Locate the cell with the specified text and output its (X, Y) center coordinate. 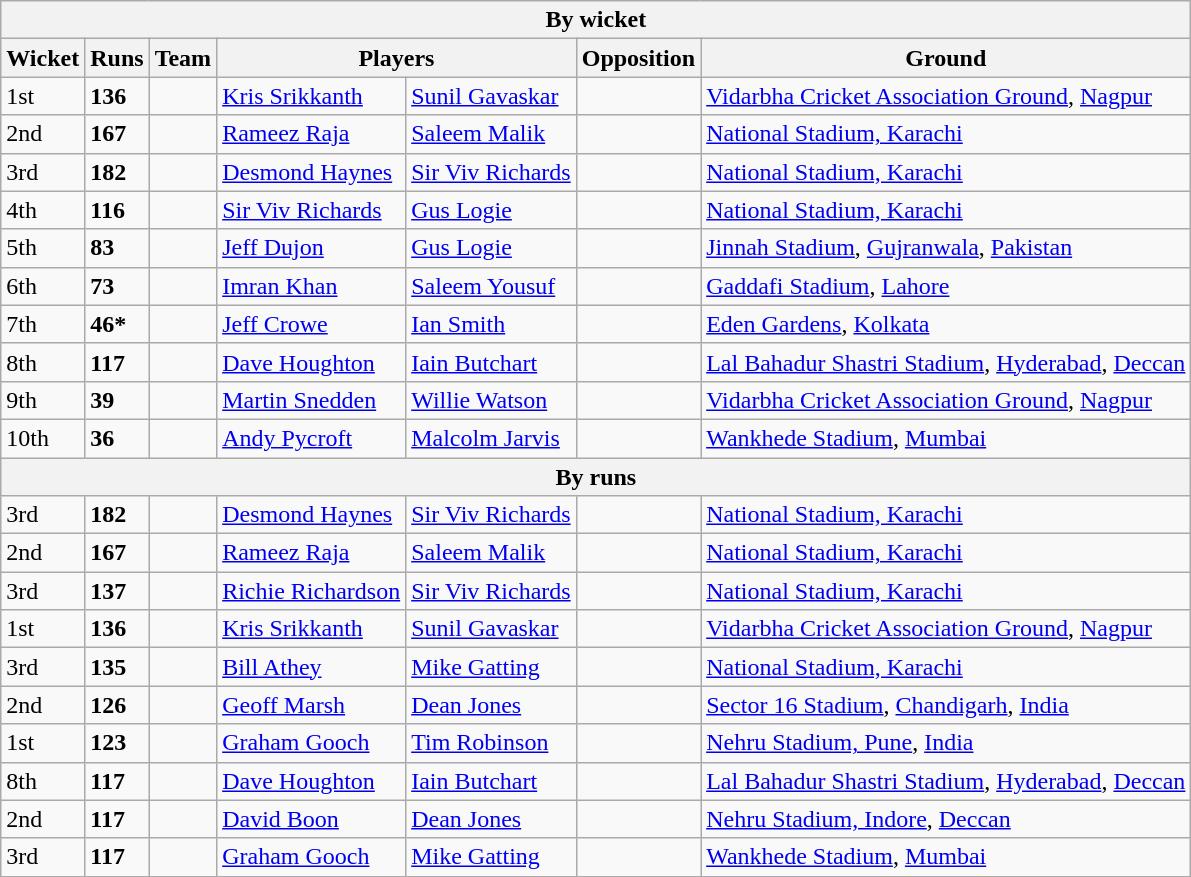
Nehru Stadium, Pune, India (946, 743)
Geoff Marsh (312, 705)
Players (397, 58)
Martin Snedden (312, 400)
Andy Pycroft (312, 438)
Tim Robinson (492, 743)
137 (117, 591)
David Boon (312, 819)
Wicket (43, 58)
Nehru Stadium, Indore, Deccan (946, 819)
Team (183, 58)
By wicket (596, 20)
9th (43, 400)
46* (117, 324)
Runs (117, 58)
5th (43, 248)
Gaddafi Stadium, Lahore (946, 286)
10th (43, 438)
116 (117, 210)
Ground (946, 58)
83 (117, 248)
Eden Gardens, Kolkata (946, 324)
4th (43, 210)
Malcolm Jarvis (492, 438)
Jeff Dujon (312, 248)
Ian Smith (492, 324)
39 (117, 400)
135 (117, 667)
73 (117, 286)
36 (117, 438)
6th (43, 286)
Saleem Yousuf (492, 286)
Imran Khan (312, 286)
Bill Athey (312, 667)
Sector 16 Stadium, Chandigarh, India (946, 705)
Jinnah Stadium, Gujranwala, Pakistan (946, 248)
123 (117, 743)
7th (43, 324)
Opposition (638, 58)
Jeff Crowe (312, 324)
Richie Richardson (312, 591)
126 (117, 705)
By runs (596, 477)
Willie Watson (492, 400)
